Return the [X, Y] coordinate for the center point of the cell that contains the specified text.  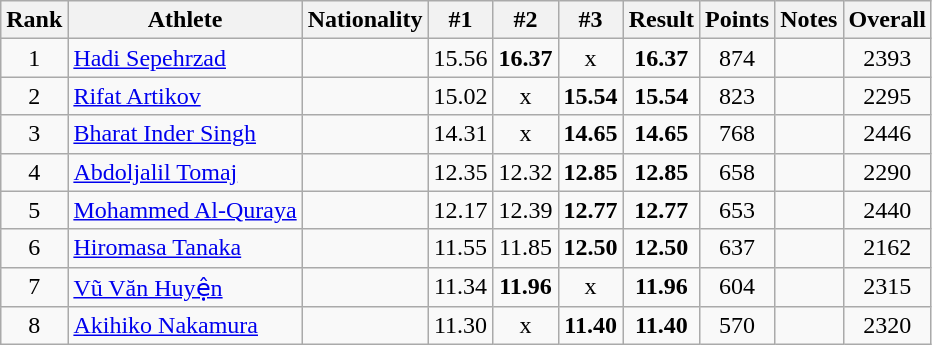
Nationality [365, 20]
#1 [460, 20]
12.32 [526, 172]
Rank [34, 20]
874 [738, 58]
14.31 [460, 134]
Vũ Văn Huyện [185, 287]
2446 [887, 134]
12.35 [460, 172]
5 [34, 210]
12.39 [526, 210]
2315 [887, 287]
604 [738, 287]
3 [34, 134]
Overall [887, 20]
768 [738, 134]
570 [738, 326]
Bharat Inder Singh [185, 134]
Hadi Sepehrzad [185, 58]
15.02 [460, 96]
Rifat Artikov [185, 96]
11.55 [460, 248]
#2 [526, 20]
11.34 [460, 287]
653 [738, 210]
Mohammed Al-Quraya [185, 210]
1 [34, 58]
2162 [887, 248]
15.56 [460, 58]
6 [34, 248]
11.30 [460, 326]
658 [738, 172]
637 [738, 248]
823 [738, 96]
4 [34, 172]
8 [34, 326]
2 [34, 96]
Athlete [185, 20]
Result [661, 20]
2393 [887, 58]
Akihiko Nakamura [185, 326]
Notes [809, 20]
2295 [887, 96]
7 [34, 287]
11.85 [526, 248]
#3 [590, 20]
2320 [887, 326]
2290 [887, 172]
Hiromasa Tanaka [185, 248]
Points [738, 20]
2440 [887, 210]
Abdoljalil Tomaj [185, 172]
12.17 [460, 210]
